Return the [X, Y] coordinate for the center point of the cell that contains the specified text.  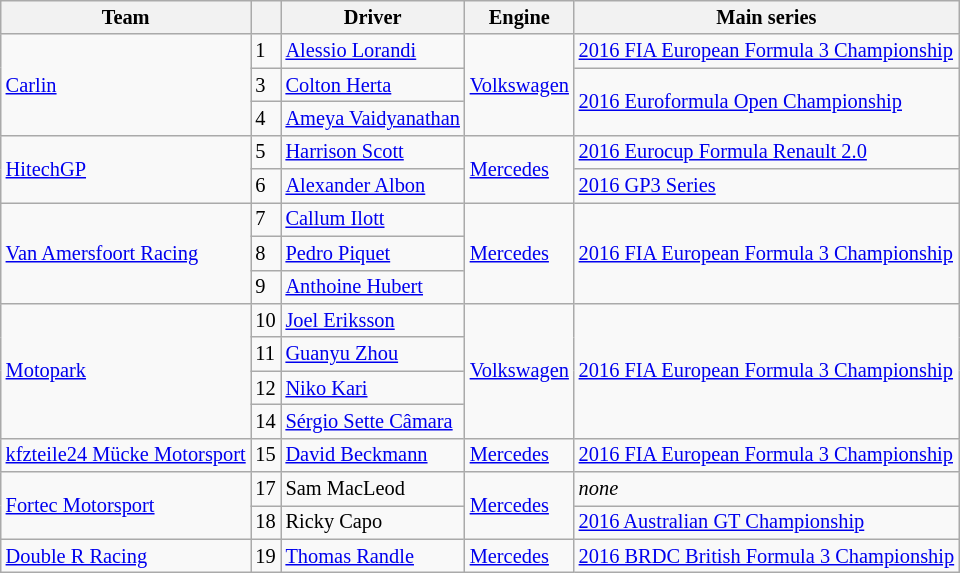
Team [126, 17]
Fortec Motorsport [126, 506]
HitechGP [126, 168]
12 [266, 388]
3 [266, 85]
Ameya Vaidyanathan [373, 118]
Alexander Albon [373, 186]
4 [266, 118]
Double R Racing [126, 556]
Niko Kari [373, 388]
Ricky Capo [373, 522]
Guanyu Zhou [373, 354]
Driver [373, 17]
6 [266, 186]
Van Amersfoort Racing [126, 252]
11 [266, 354]
2016 GP3 Series [766, 186]
Engine [520, 17]
19 [266, 556]
Motopark [126, 370]
9 [266, 287]
2016 Eurocup Formula Renault 2.0 [766, 152]
David Beckmann [373, 455]
Sérgio Sette Câmara [373, 421]
17 [266, 489]
Pedro Piquet [373, 253]
2016 Euroformula Open Championship [766, 102]
10 [266, 320]
2016 BRDC British Formula 3 Championship [766, 556]
Carlin [126, 84]
Harrison Scott [373, 152]
Sam MacLeod [373, 489]
5 [266, 152]
none [766, 489]
kfzteile24 Mücke Motorsport [126, 455]
18 [266, 522]
Callum Ilott [373, 219]
8 [266, 253]
Colton Herta [373, 85]
Alessio Lorandi [373, 51]
14 [266, 421]
2016 Australian GT Championship [766, 522]
1 [266, 51]
Anthoine Hubert [373, 287]
Thomas Randle [373, 556]
Main series [766, 17]
15 [266, 455]
7 [266, 219]
Joel Eriksson [373, 320]
